Determine the (x, y) coordinate at the center of the cell enclosing the given text.  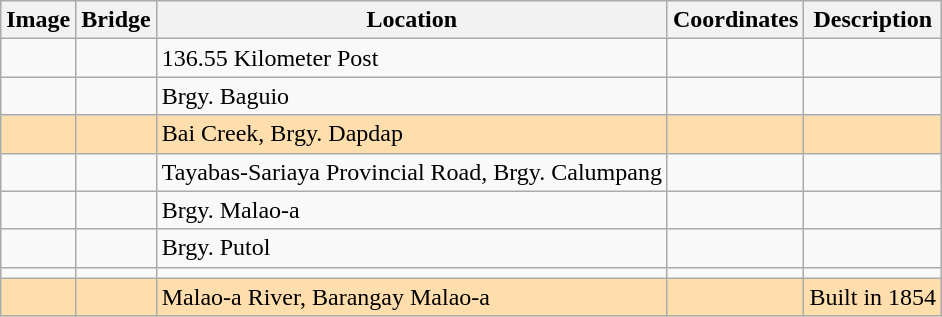
Bridge (116, 20)
Brgy. Malao-a (412, 210)
Malao-a River, Barangay Malao-a (412, 297)
Tayabas-Sariaya Provincial Road, Brgy. Calumpang (412, 172)
Brgy. Baguio (412, 96)
Image (38, 20)
Location (412, 20)
Built in 1854 (873, 297)
Brgy. Putol (412, 248)
136.55 Kilometer Post (412, 58)
Bai Creek, Brgy. Dapdap (412, 134)
Coordinates (735, 20)
Description (873, 20)
